Pinpoint the cell where the given text exists, returning its [X, Y] midpoint coordinate. 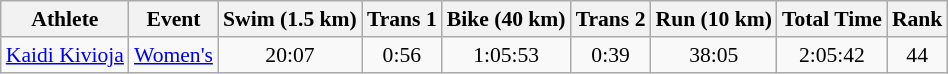
38:05 [714, 55]
Rank [918, 19]
Women's [174, 55]
1:05:53 [506, 55]
Trans 1 [402, 19]
0:56 [402, 55]
Athlete [65, 19]
Total Time [832, 19]
0:39 [611, 55]
Trans 2 [611, 19]
Swim (1.5 km) [290, 19]
Run (10 km) [714, 19]
Event [174, 19]
20:07 [290, 55]
Kaidi Kivioja [65, 55]
Bike (40 km) [506, 19]
2:05:42 [832, 55]
44 [918, 55]
